Scan for the cell matching the given text and deliver its (X, Y) coordinate at center. 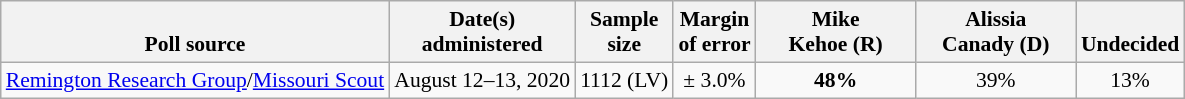
Samplesize (624, 32)
MikeKehoe (R) (836, 32)
Undecided (1130, 32)
48% (836, 80)
Poll source (195, 32)
± 3.0% (714, 80)
Marginof error (714, 32)
13% (1130, 80)
AlissiaCanady (D) (996, 32)
Date(s)administered (482, 32)
39% (996, 80)
August 12–13, 2020 (482, 80)
Remington Research Group/Missouri Scout (195, 80)
1112 (LV) (624, 80)
